From the cell containing the given text, extract its center point as (x, y) coordinate. 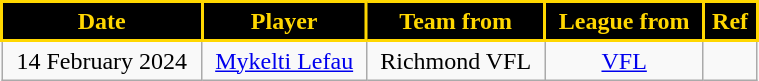
VFL (624, 60)
Player (284, 22)
Ref (730, 22)
League from (624, 22)
Mykelti Lefau (284, 60)
Date (102, 22)
14 February 2024 (102, 60)
Richmond VFL (456, 60)
Team from (456, 22)
